From the cell containing the given text, extract its center point as (X, Y) coordinate. 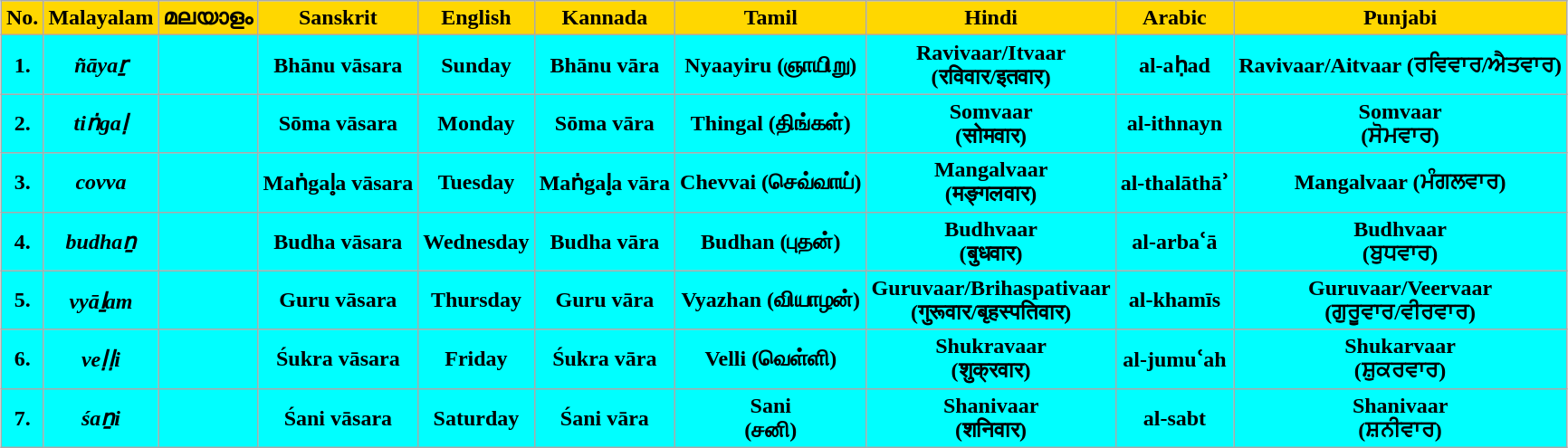
tiṅgaḷ (101, 123)
4. (22, 241)
Budhvaar(ਬੁਧਵਾਰ) (1401, 241)
No. (22, 18)
Shukravaar(शुक्रवार) (990, 358)
Budha vāra (605, 241)
Sōma vāra (605, 123)
al-ithnayn (1175, 123)
budhaṉ (101, 241)
1. (22, 65)
Bhānu vāra (605, 65)
śaṉi (101, 418)
Śukra vāsara (339, 358)
Budhan (புதன்) (771, 241)
Malayalam (101, 18)
Ravivaar/Aitvaar (ਰਵਿਵਾਰ/ਐਤਵਾਰ) (1401, 65)
covva (101, 183)
al-aḥad (1175, 65)
Maṅgal̥a vāsara (339, 183)
Kannada (605, 18)
Arabic (1175, 18)
al-khamīs (1175, 300)
Guru vāra (605, 300)
Friday (476, 358)
Mangalvaar(मङ्गलवार) (990, 183)
Velli (வெள்ளி) (771, 358)
Śani vāsara (339, 418)
Tuesday (476, 183)
al-sabt (1175, 418)
Monday (476, 123)
Bhānu vāsara (339, 65)
7. (22, 418)
Saturday (476, 418)
6. (22, 358)
Tamil (771, 18)
Budhvaar(बुधवार) (990, 241)
Śani vāra (605, 418)
Sanskrit (339, 18)
2. (22, 123)
Thursday (476, 300)
veḷḷi (101, 358)
al-arbaʿā (1175, 241)
Somvaar(सोमवार) (990, 123)
Mangalvaar (ਮੰਗਲਵਾਰ) (1401, 183)
Guruvaar/Brihaspativaar(गुरूवार/बृहस्पतिवार) (990, 300)
vyāḻam (101, 300)
Shanivaar(शनिवार) (990, 418)
Śukra vāra (605, 358)
Hindi (990, 18)
English (476, 18)
5. (22, 300)
Shukarvaar(ਸ਼ੁਕਰਵਾਰ) (1401, 358)
Shanivaar(ਸ਼ਨੀਵਾਰ) (1401, 418)
Sunday (476, 65)
Thingal (திங்கள்) (771, 123)
Vyazhan (வியாழன்) (771, 300)
al-jumuʿah (1175, 358)
Sōma vāsara (339, 123)
Sani(சனி) (771, 418)
മലയാളം (208, 18)
ñāyaṟ (101, 65)
Wednesday (476, 241)
Nyaayiru (ஞாயிறு) (771, 65)
Budha vāsara (339, 241)
Ravivaar/Itvaar(रविवार/इतवार) (990, 65)
Chevvai (செவ்வாய்) (771, 183)
3. (22, 183)
al-thalāthāʾ (1175, 183)
Maṅgal̥a vāra (605, 183)
Guru vāsara (339, 300)
Somvaar(ਸੋਮਵਾਰ) (1401, 123)
Guruvaar/Veervaar(ਗੁਰੂਵਾਰ/ਵੀਰਵਾਰ) (1401, 300)
Punjabi (1401, 18)
